Locate the cell with the specified text and output its (x, y) center coordinate. 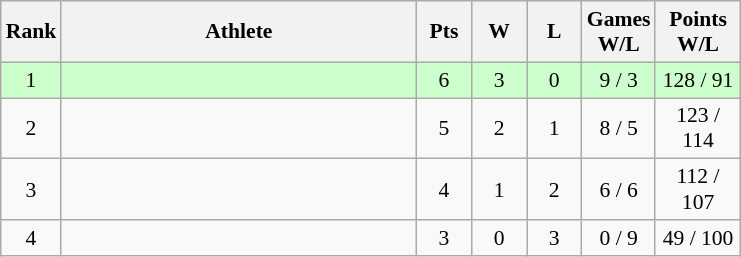
8 / 5 (619, 128)
49 / 100 (698, 238)
L (554, 32)
6 / 6 (619, 190)
Pts (444, 32)
6 (444, 80)
PointsW/L (698, 32)
W (500, 32)
9 / 3 (619, 80)
5 (444, 128)
GamesW/L (619, 32)
Athlete (238, 32)
0 / 9 (619, 238)
123 / 114 (698, 128)
Rank (32, 32)
128 / 91 (698, 80)
112 / 107 (698, 190)
